Scan for the cell matching the given text and deliver its [X, Y] coordinate at center. 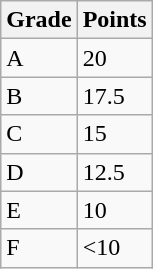
17.5 [114, 96]
10 [114, 210]
B [39, 96]
C [39, 134]
Points [114, 20]
20 [114, 58]
Grade [39, 20]
F [39, 248]
E [39, 210]
12.5 [114, 172]
<10 [114, 248]
D [39, 172]
15 [114, 134]
A [39, 58]
